Provide the (x, y) coordinate of the cell's center where the given text is located.  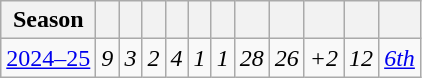
3 (130, 58)
+2 (324, 58)
28 (252, 58)
9 (108, 58)
6th (400, 58)
4 (176, 58)
2 (154, 58)
Season (48, 20)
26 (286, 58)
12 (362, 58)
2024–25 (48, 58)
